Output the [x, y] coordinate of the center of the cell containing the given text.  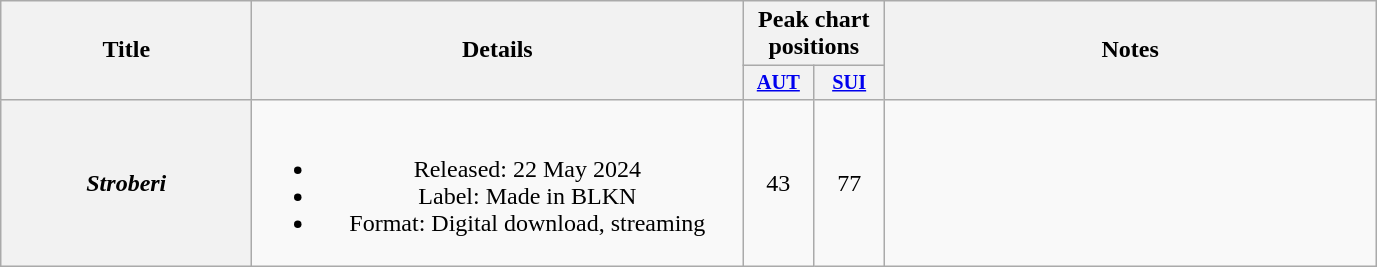
Details [498, 50]
43 [778, 182]
AUT [778, 83]
Title [126, 50]
Notes [1130, 50]
Released: 22 May 2024Label: Made in BLKNFormat: Digital download, streaming [498, 182]
77 [850, 182]
Peak chart positions [814, 34]
Stroberi [126, 182]
SUI [850, 83]
